Determine the [x, y] coordinate at the center of the cell enclosing the given text.  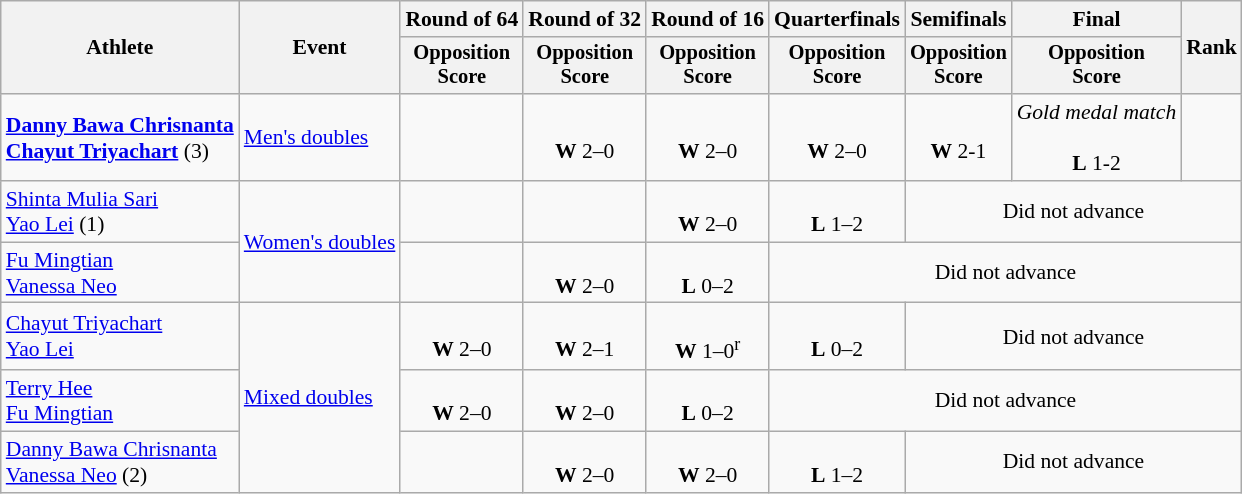
W 2-1 [958, 138]
Danny Bawa ChrisnantaChayut Triyachart (3) [120, 138]
Event [320, 48]
Fu MingtianVanessa Neo [120, 272]
Gold medal matchL 1-2 [1097, 138]
Round of 16 [708, 19]
Semifinals [958, 19]
Round of 32 [584, 19]
Round of 64 [462, 19]
W 1–0r [708, 336]
Final [1097, 19]
Shinta Mulia SariYao Lei (1) [120, 212]
Quarterfinals [837, 19]
Danny Bawa ChrisnantaVanessa Neo (2) [120, 462]
Rank [1212, 48]
Women's doubles [320, 242]
Mixed doubles [320, 398]
Terry HeeFu Mingtian [120, 400]
W 2–1 [584, 336]
Men's doubles [320, 138]
Chayut TriyachartYao Lei [120, 336]
Athlete [120, 48]
